Capture the cell that displays the provided text and extract its (x, y) central coordinate. 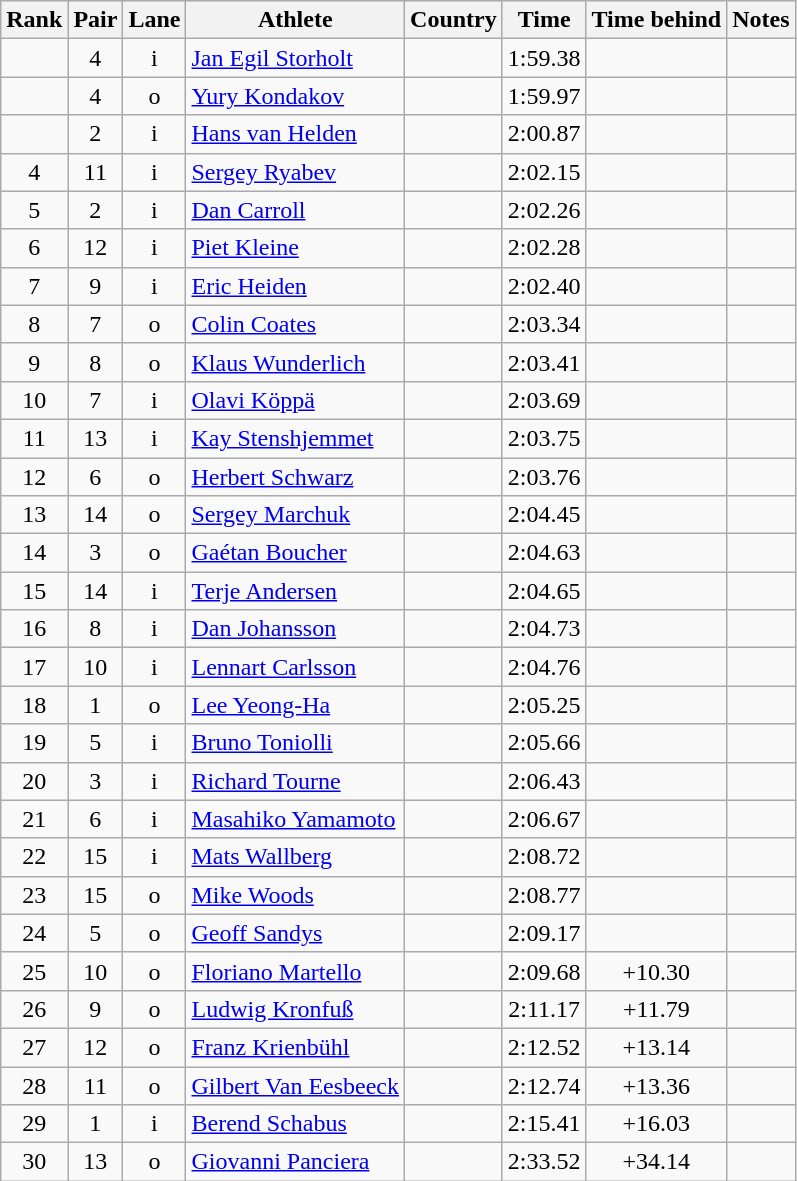
17 (34, 667)
30 (34, 1162)
2:02.26 (544, 210)
Sergey Ryabev (296, 172)
Bruno Toniolli (296, 743)
Franz Krienbühl (296, 1047)
Yury Kondakov (296, 96)
Gilbert Van Eesbeeck (296, 1085)
2:03.75 (544, 438)
2:00.87 (544, 134)
2:05.25 (544, 705)
26 (34, 1009)
Lane (154, 20)
2:03.69 (544, 400)
Ludwig Kronfuß (296, 1009)
16 (34, 629)
+10.30 (656, 971)
19 (34, 743)
2:03.41 (544, 362)
1:59.97 (544, 96)
28 (34, 1085)
Eric Heiden (296, 286)
+13.36 (656, 1085)
2:04.45 (544, 515)
Olavi Köppä (296, 400)
+11.79 (656, 1009)
1:59.38 (544, 58)
Dan Johansson (296, 629)
23 (34, 895)
Gaétan Boucher (296, 553)
Hans van Helden (296, 134)
Time (544, 20)
18 (34, 705)
+13.14 (656, 1047)
Colin Coates (296, 324)
22 (34, 857)
2:03.34 (544, 324)
Herbert Schwarz (296, 477)
+34.14 (656, 1162)
2:06.43 (544, 781)
2:08.77 (544, 895)
2:11.17 (544, 1009)
2:33.52 (544, 1162)
2:04.73 (544, 629)
Piet Kleine (296, 248)
2:04.63 (544, 553)
25 (34, 971)
Geoff Sandys (296, 933)
Rank (34, 20)
Mats Wallberg (296, 857)
2:02.28 (544, 248)
2:04.76 (544, 667)
Floriano Martello (296, 971)
Athlete (296, 20)
Jan Egil Storholt (296, 58)
2:04.65 (544, 591)
Klaus Wunderlich (296, 362)
2:09.17 (544, 933)
Kay Stenshjemmet (296, 438)
+16.03 (656, 1124)
Terje Andersen (296, 591)
Masahiko Yamamoto (296, 819)
Lennart Carlsson (296, 667)
2:02.15 (544, 172)
Richard Tourne (296, 781)
2:02.40 (544, 286)
Giovanni Panciera (296, 1162)
27 (34, 1047)
Country (454, 20)
Notes (761, 20)
Dan Carroll (296, 210)
20 (34, 781)
2:15.41 (544, 1124)
Time behind (656, 20)
2:03.76 (544, 477)
2:09.68 (544, 971)
2:08.72 (544, 857)
Pair (96, 20)
2:12.74 (544, 1085)
29 (34, 1124)
2:05.66 (544, 743)
2:12.52 (544, 1047)
Mike Woods (296, 895)
24 (34, 933)
Sergey Marchuk (296, 515)
21 (34, 819)
Berend Schabus (296, 1124)
2:06.67 (544, 819)
Lee Yeong-Ha (296, 705)
